Return (X, Y) of the center of cell containing provided text 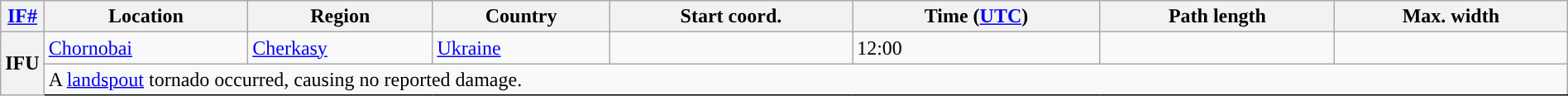
IF# (22, 17)
Country (521, 17)
Time (UTC) (977, 17)
Max. width (1451, 17)
A landspout tornado occurred, causing no reported damage. (806, 79)
IFU (22, 64)
Ukraine (521, 48)
12:00 (977, 48)
Path length (1217, 17)
Region (341, 17)
Chornobai (146, 48)
Start coord. (731, 17)
Location (146, 17)
Cherkasy (341, 48)
